Output the [X, Y] coordinate of the center of the cell containing the given text.  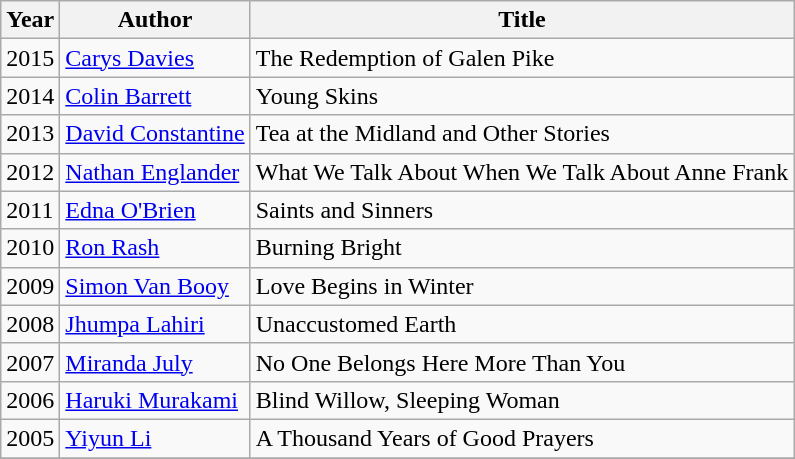
2009 [30, 286]
The Redemption of Galen Pike [522, 58]
Tea at the Midland and Other Stories [522, 134]
What We Talk About When We Talk About Anne Frank [522, 172]
Haruki Murakami [155, 400]
A Thousand Years of Good Prayers [522, 438]
Author [155, 20]
Nathan Englander [155, 172]
2011 [30, 210]
Blind Willow, Sleeping Woman [522, 400]
Yiyun Li [155, 438]
Title [522, 20]
Carys Davies [155, 58]
Colin Barrett [155, 96]
2012 [30, 172]
Simon Van Booy [155, 286]
2005 [30, 438]
Edna O'Brien [155, 210]
2010 [30, 248]
Miranda July [155, 362]
David Constantine [155, 134]
2008 [30, 324]
Saints and Sinners [522, 210]
Burning Bright [522, 248]
Ron Rash [155, 248]
2014 [30, 96]
Young Skins [522, 96]
2015 [30, 58]
2013 [30, 134]
Unaccustomed Earth [522, 324]
No One Belongs Here More Than You [522, 362]
2007 [30, 362]
Love Begins in Winter [522, 286]
2006 [30, 400]
Year [30, 20]
Jhumpa Lahiri [155, 324]
